Output the (X, Y) coordinate of the center of the cell containing the given text.  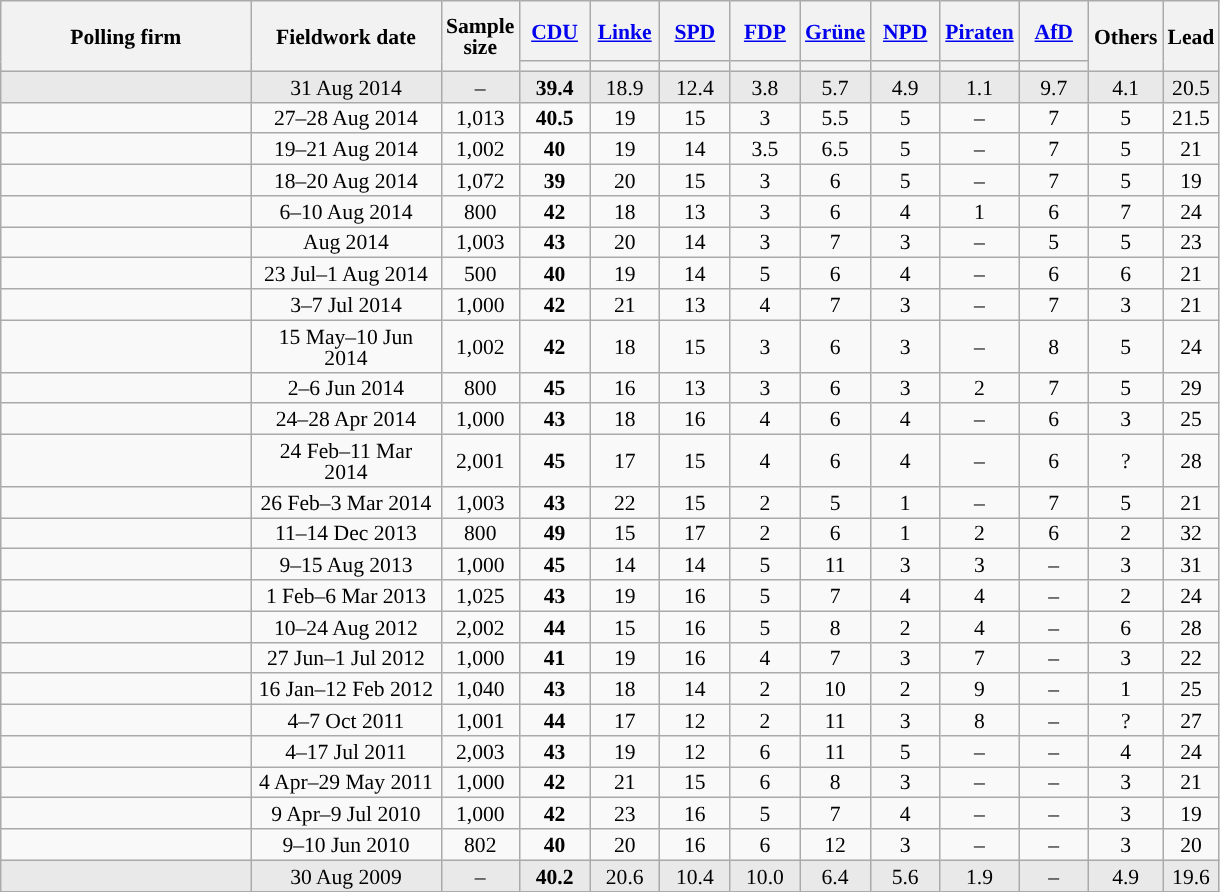
NPD (905, 31)
1.9 (979, 876)
1,040 (480, 690)
31 (1192, 564)
26 Feb–3 Mar 2014 (346, 502)
27 Jun–1 Jul 2012 (346, 658)
16 Jan–12 Feb 2012 (346, 690)
31 Aug 2014 (346, 86)
9–10 Jun 2010 (346, 844)
30 Aug 2009 (346, 876)
4–17 Jul 2011 (346, 752)
Polling firm (126, 36)
802 (480, 844)
39.4 (554, 86)
41 (554, 658)
2,002 (480, 626)
21.5 (1192, 118)
29 (1192, 388)
20.5 (1192, 86)
3.5 (765, 150)
AfD (1054, 31)
2,001 (480, 461)
27 (1192, 720)
15 May–10 Jun 2014 (346, 346)
24 Feb–11 Mar 2014 (346, 461)
Others (1126, 36)
39 (554, 180)
10 (835, 690)
9 (979, 690)
11–14 Dec 2013 (346, 534)
9–15 Aug 2013 (346, 564)
40.5 (554, 118)
4.1 (1126, 86)
27–28 Aug 2014 (346, 118)
Grüne (835, 31)
19.6 (1192, 876)
19–21 Aug 2014 (346, 150)
1,001 (480, 720)
10.0 (765, 876)
Samplesize (480, 36)
24–28 Apr 2014 (346, 420)
1.1 (979, 86)
FDP (765, 31)
3.8 (765, 86)
12.4 (695, 86)
9 Apr–9 Jul 2010 (346, 814)
1 Feb–6 Mar 2013 (346, 596)
20.6 (625, 876)
500 (480, 274)
5.7 (835, 86)
6–10 Aug 2014 (346, 212)
Piraten (979, 31)
40.2 (554, 876)
5.5 (835, 118)
4–7 Oct 2011 (346, 720)
10.4 (695, 876)
1,072 (480, 180)
18.9 (625, 86)
CDU (554, 31)
23 Jul–1 Aug 2014 (346, 274)
2–6 Jun 2014 (346, 388)
Fieldwork date (346, 36)
Aug 2014 (346, 242)
9.7 (1054, 86)
1,013 (480, 118)
10–24 Aug 2012 (346, 626)
2,003 (480, 752)
SPD (695, 31)
3–7 Jul 2014 (346, 304)
1,025 (480, 596)
49 (554, 534)
32 (1192, 534)
Lead (1192, 36)
Linke (625, 31)
5.6 (905, 876)
4 Apr–29 May 2011 (346, 782)
18–20 Aug 2014 (346, 180)
6.4 (835, 876)
6.5 (835, 150)
